Return [X, Y] of the center of cell containing provided text 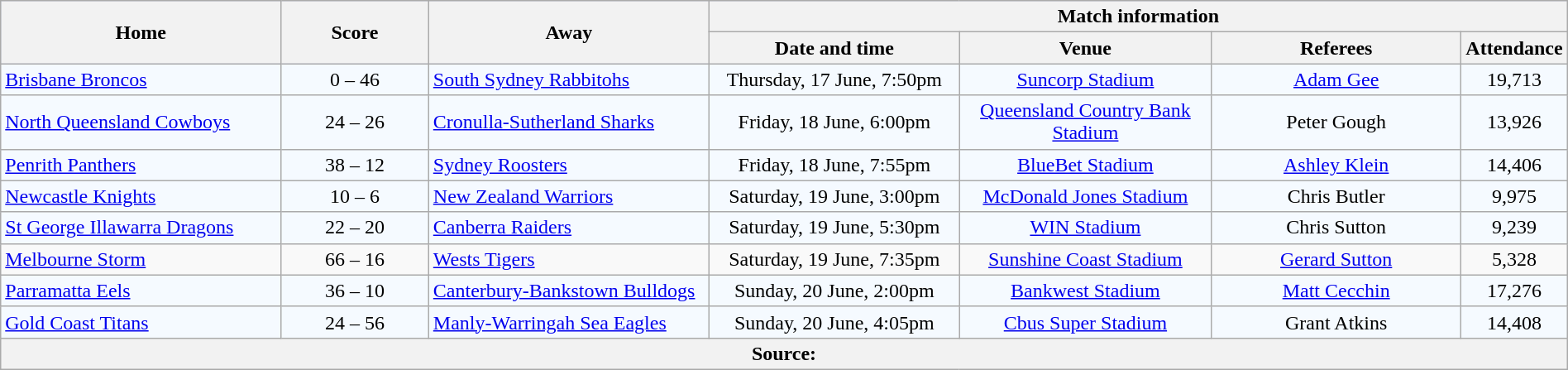
Ashley Klein [1336, 165]
Gerard Sutton [1336, 259]
Chris Sutton [1336, 228]
9,975 [1515, 196]
5,328 [1515, 259]
Manly-Warringah Sea Eagles [569, 322]
Saturday, 19 June, 3:00pm [834, 196]
Matt Cecchin [1336, 291]
9,239 [1515, 228]
WIN Stadium [1085, 228]
Home [141, 32]
10 – 6 [356, 196]
36 – 10 [356, 291]
Bankwest Stadium [1085, 291]
Match information [1138, 17]
BlueBet Stadium [1085, 165]
Venue [1085, 48]
Sydney Roosters [569, 165]
Score [356, 32]
Friday, 18 June, 7:55pm [834, 165]
Newcastle Knights [141, 196]
Parramatta Eels [141, 291]
Friday, 18 June, 6:00pm [834, 123]
Attendance [1515, 48]
Date and time [834, 48]
17,276 [1515, 291]
14,406 [1515, 165]
Grant Atkins [1336, 322]
South Sydney Rabbitohs [569, 79]
Adam Gee [1336, 79]
Wests Tigers [569, 259]
0 – 46 [356, 79]
McDonald Jones Stadium [1085, 196]
New Zealand Warriors [569, 196]
Melbourne Storm [141, 259]
24 – 26 [356, 123]
Canterbury-Bankstown Bulldogs [569, 291]
Saturday, 19 June, 7:35pm [834, 259]
Away [569, 32]
Suncorp Stadium [1085, 79]
Sunshine Coast Stadium [1085, 259]
Chris Butler [1336, 196]
Brisbane Broncos [141, 79]
Cbus Super Stadium [1085, 322]
St George Illawarra Dragons [141, 228]
13,926 [1515, 123]
14,408 [1515, 322]
Thursday, 17 June, 7:50pm [834, 79]
Source: [784, 353]
24 – 56 [356, 322]
19,713 [1515, 79]
North Queensland Cowboys [141, 123]
22 – 20 [356, 228]
Canberra Raiders [569, 228]
Saturday, 19 June, 5:30pm [834, 228]
Sunday, 20 June, 4:05pm [834, 322]
66 – 16 [356, 259]
Sunday, 20 June, 2:00pm [834, 291]
Cronulla-Sutherland Sharks [569, 123]
38 – 12 [356, 165]
Peter Gough [1336, 123]
Penrith Panthers [141, 165]
Gold Coast Titans [141, 322]
Queensland Country Bank Stadium [1085, 123]
Referees [1336, 48]
